Output the (X, Y) coordinate of the center of the cell containing the given text.  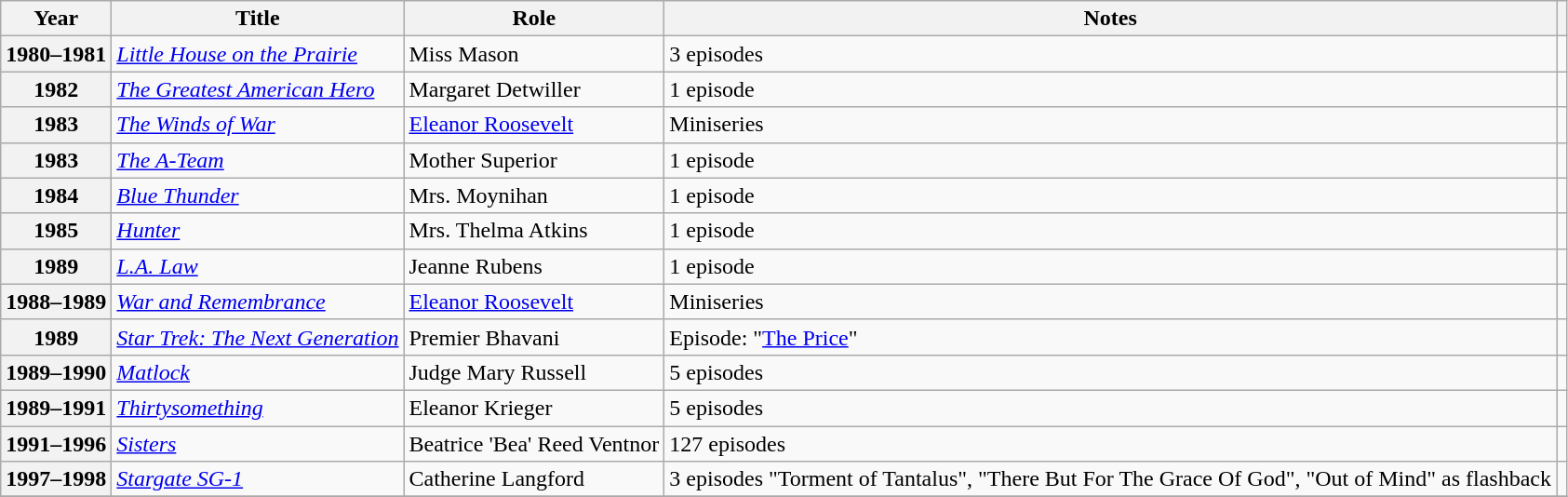
The Winds of War (258, 125)
1989–1990 (56, 372)
1980–1981 (56, 54)
1997–1998 (56, 479)
Beatrice 'Bea' Reed Ventnor (534, 444)
1984 (56, 195)
1988–1989 (56, 302)
Matlock (258, 372)
Premier Bhavani (534, 337)
The A-Team (258, 160)
The Greatest American Hero (258, 89)
Star Trek: The Next Generation (258, 337)
War and Remembrance (258, 302)
1982 (56, 89)
Thirtysomething (258, 408)
Mrs. Moynihan (534, 195)
Stargate SG-1 (258, 479)
Hunter (258, 231)
L.A. Law (258, 266)
3 episodes (1111, 54)
Episode: "The Price" (1111, 337)
Mother Superior (534, 160)
3 episodes "Torment of Tantalus", "There But For The Grace Of God", "Out of Mind" as flashback (1111, 479)
Catherine Langford (534, 479)
1985 (56, 231)
Margaret Detwiller (534, 89)
1991–1996 (56, 444)
Blue Thunder (258, 195)
127 episodes (1111, 444)
Jeanne Rubens (534, 266)
Little House on the Prairie (258, 54)
Mrs. Thelma Atkins (534, 231)
Title (258, 19)
Sisters (258, 444)
Notes (1111, 19)
Eleanor Krieger (534, 408)
Role (534, 19)
Year (56, 19)
Judge Mary Russell (534, 372)
Miss Mason (534, 54)
1989–1991 (56, 408)
